Return the [x, y] coordinate for the center point of the cell that contains the specified text.  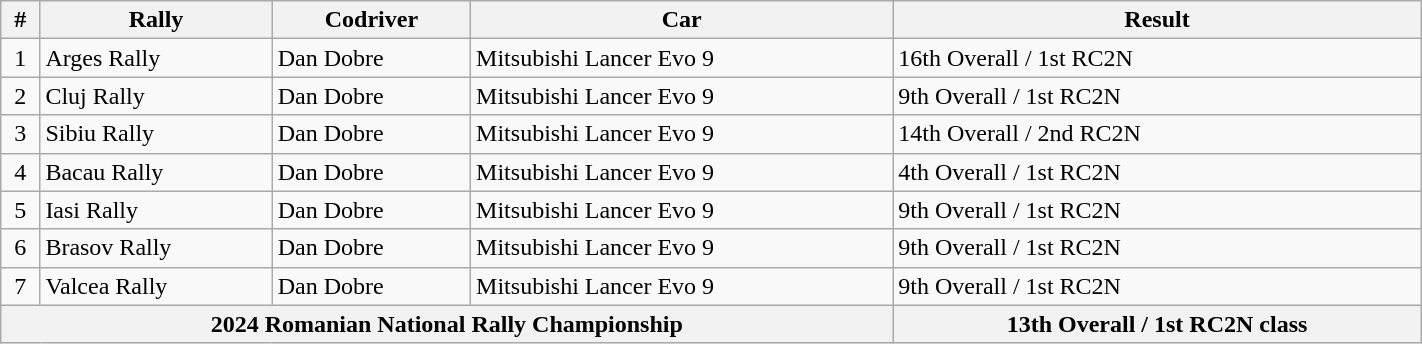
# [20, 20]
13th Overall / 1st RC2N class [1158, 324]
7 [20, 286]
2 [20, 96]
3 [20, 134]
14th Overall / 2nd RC2N [1158, 134]
Valcea Rally [156, 286]
1 [20, 58]
5 [20, 210]
Sibiu Rally [156, 134]
2024 Romanian National Rally Championship [447, 324]
16th Overall / 1st RC2N [1158, 58]
4th Overall / 1st RC2N [1158, 172]
Codriver [371, 20]
Cluj Rally [156, 96]
6 [20, 248]
Brasov Rally [156, 248]
Rally [156, 20]
Result [1158, 20]
Arges Rally [156, 58]
Bacau Rally [156, 172]
Iasi Rally [156, 210]
4 [20, 172]
Car [682, 20]
